Identify which cell holds the provided text, then report its [x, y] central coordinate. 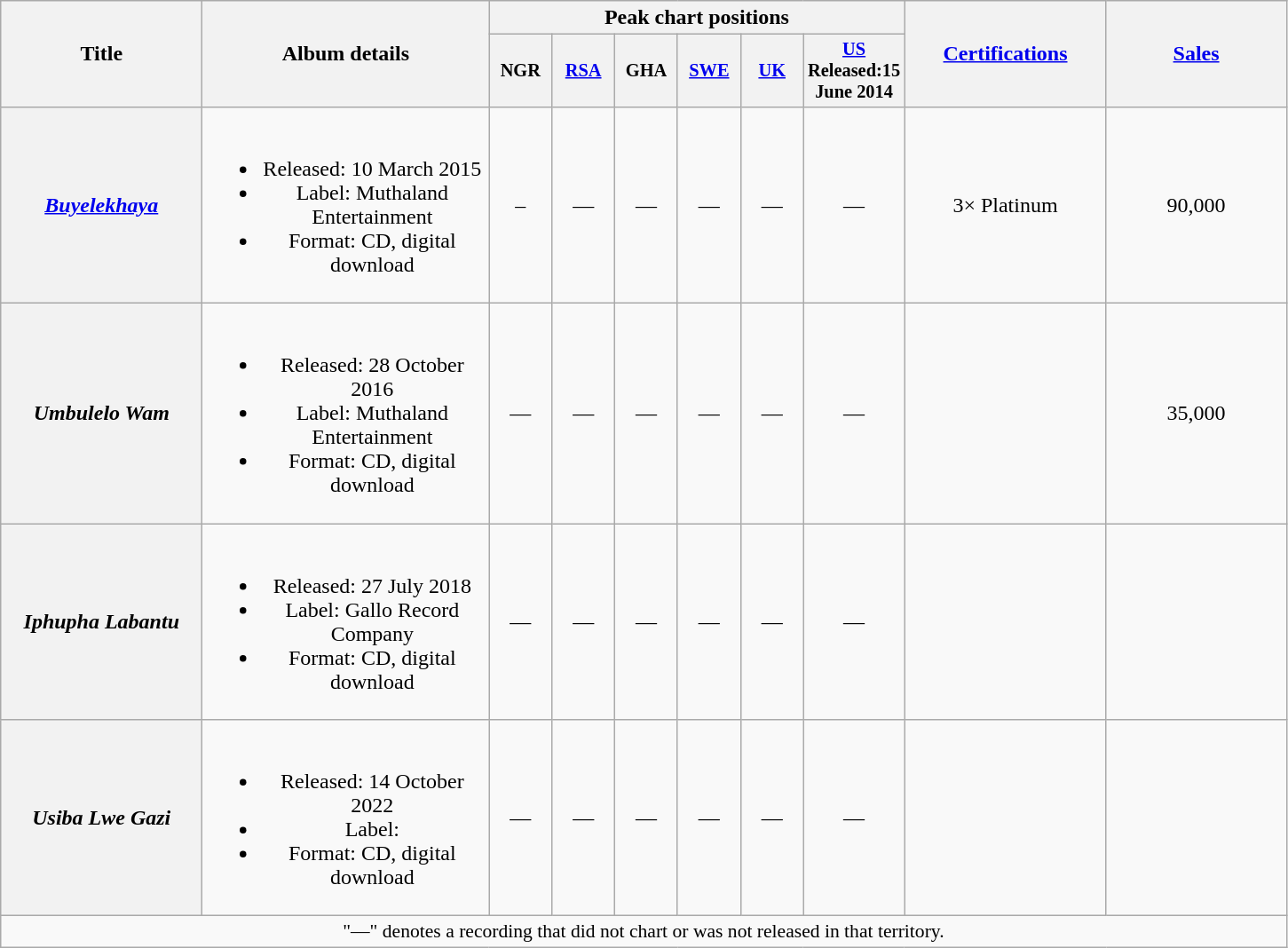
35,000 [1197, 414]
Usiba Lwe Gazi [101, 818]
SWE [708, 71]
Buyelekhaya [101, 204]
90,000 [1197, 204]
Iphupha Labantu [101, 621]
Title [101, 54]
NGR [520, 71]
GHA [646, 71]
Certifications [1005, 54]
Umbulelo Wam [101, 414]
US Released:15 June 2014 [854, 71]
UK [772, 71]
"—" denotes a recording that did not chart or was not released in that territory. [644, 932]
Released: 28 October 2016Label: Muthaland EntertainmentFormat: CD, digital download [346, 414]
RSA [584, 71]
Peak chart positions [697, 18]
Released: 14 October 2022Label:Format: CD, digital download [346, 818]
– [520, 204]
Album details [346, 54]
Released: 10 March 2015Label: Muthaland EntertainmentFormat: CD, digital download [346, 204]
3× Platinum [1005, 204]
Sales [1197, 54]
Released: 27 July 2018Label: Gallo Record CompanyFormat: CD, digital download [346, 621]
